Pinpoint the cell where the given text exists, returning its [x, y] midpoint coordinate. 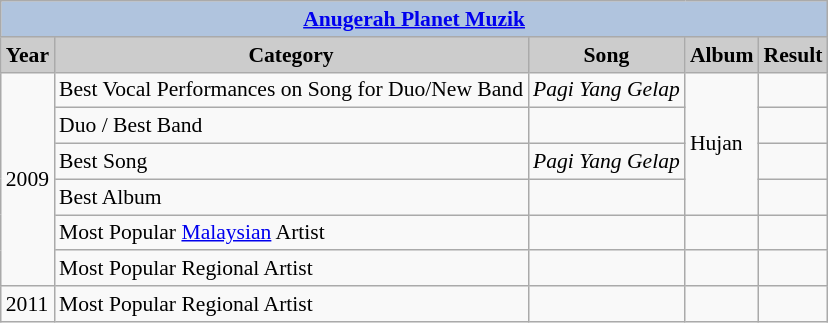
2009 [28, 179]
Song [606, 55]
2011 [28, 304]
Best Vocal Performances on Song for Duo/New Band [291, 90]
Result [794, 55]
Category [291, 55]
Most Popular Malaysian Artist [291, 233]
Duo / Best Band [291, 126]
Year [28, 55]
Hujan [722, 143]
Best Album [291, 197]
Anugerah Planet Muzik [414, 19]
Album [722, 55]
Best Song [291, 162]
